Locate the cell with the specified text and output its [x, y] center coordinate. 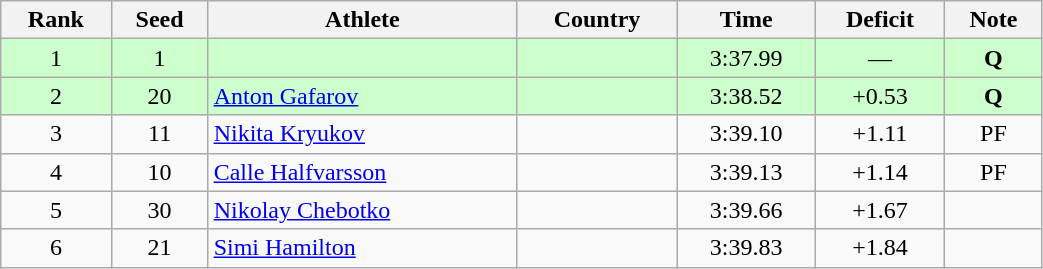
4 [56, 172]
6 [56, 248]
Nikita Kryukov [362, 134]
5 [56, 210]
3:39.13 [746, 172]
3:39.83 [746, 248]
Country [598, 20]
30 [160, 210]
+0.53 [880, 96]
Simi Hamilton [362, 248]
2 [56, 96]
11 [160, 134]
Deficit [880, 20]
3 [56, 134]
Seed [160, 20]
20 [160, 96]
Time [746, 20]
+1.11 [880, 134]
10 [160, 172]
Anton Gafarov [362, 96]
Athlete [362, 20]
Note [994, 20]
3:39.66 [746, 210]
+1.67 [880, 210]
+1.14 [880, 172]
3:39.10 [746, 134]
— [880, 58]
Rank [56, 20]
3:38.52 [746, 96]
3:37.99 [746, 58]
Nikolay Chebotko [362, 210]
+1.84 [880, 248]
21 [160, 248]
Calle Halfvarsson [362, 172]
